Find where the given text appears and provide that cell's center as (x, y) coordinate. 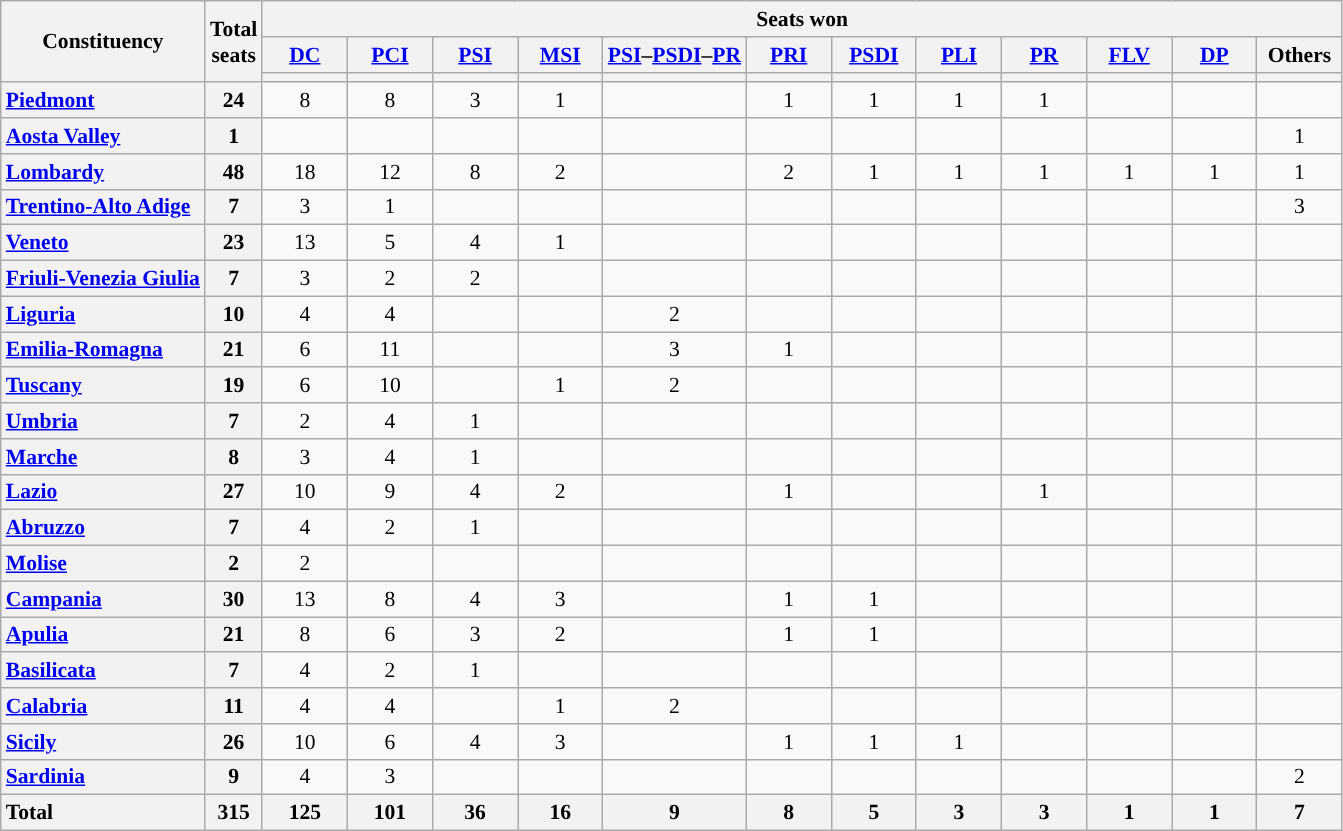
315 (234, 813)
Lazio (103, 492)
Seats won (802, 19)
Emilia-Romagna (103, 350)
27 (234, 492)
Veneto (103, 243)
PRI (788, 55)
24 (234, 101)
FLV (1130, 55)
36 (476, 813)
Constituency (103, 42)
Trentino-Alto Adige (103, 207)
23 (234, 243)
Campania (103, 599)
16 (560, 813)
18 (304, 172)
PSI–PSDI–PR (674, 55)
Calabria (103, 706)
PCI (390, 55)
Abruzzo (103, 528)
PLI (958, 55)
30 (234, 599)
PR (1044, 55)
125 (304, 813)
Umbria (103, 421)
12 (390, 172)
Sardinia (103, 777)
Friuli-Venezia Giulia (103, 279)
Totalseats (234, 42)
DP (1214, 55)
Liguria (103, 314)
PSI (476, 55)
Marche (103, 457)
Lombardy (103, 172)
Others (1300, 55)
Sicily (103, 742)
MSI (560, 55)
Apulia (103, 635)
Total (103, 813)
48 (234, 172)
Molise (103, 564)
Tuscany (103, 386)
PSDI (874, 55)
101 (390, 813)
Basilicata (103, 671)
DC (304, 55)
26 (234, 742)
19 (234, 386)
Aosta Valley (103, 136)
Piedmont (103, 101)
